Search for the cell housing the specified text and yield its [X, Y] center coordinate. 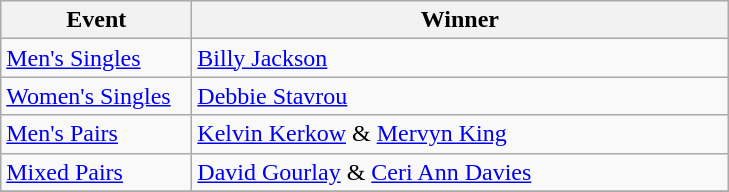
Event [96, 20]
Men's Singles [96, 58]
Billy Jackson [460, 58]
Women's Singles [96, 96]
Winner [460, 20]
David Gourlay & Ceri Ann Davies [460, 172]
Kelvin Kerkow & Mervyn King [460, 134]
Mixed Pairs [96, 172]
Debbie Stavrou [460, 96]
Men's Pairs [96, 134]
